Capture the cell that displays the provided text and extract its (x, y) central coordinate. 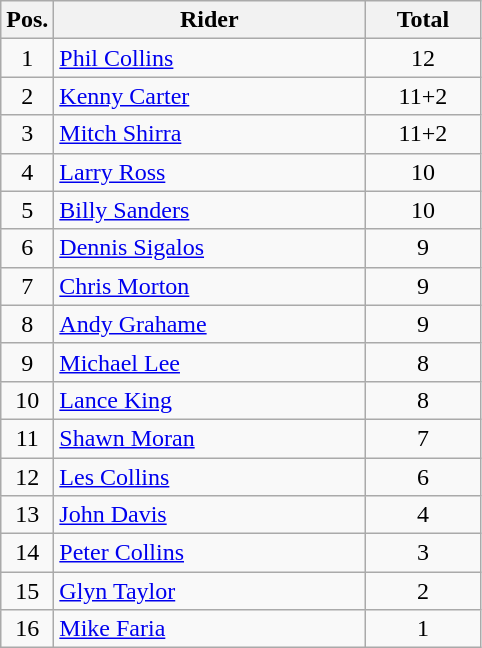
Les Collins (210, 477)
Total (423, 20)
Michael Lee (210, 362)
Dennis Sigalos (210, 248)
Billy Sanders (210, 210)
Shawn Moran (210, 438)
Larry Ross (210, 172)
Andy Grahame (210, 324)
5 (28, 210)
Mitch Shirra (210, 134)
Phil Collins (210, 58)
13 (28, 515)
Lance King (210, 400)
16 (28, 629)
Peter Collins (210, 553)
15 (28, 591)
Pos. (28, 20)
11 (28, 438)
14 (28, 553)
Mike Faria (210, 629)
Kenny Carter (210, 96)
Chris Morton (210, 286)
Rider (210, 20)
Glyn Taylor (210, 591)
John Davis (210, 515)
